Output the (X, Y) coordinate of the center of the cell containing the given text.  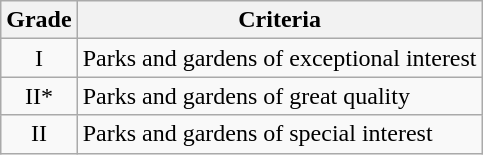
Criteria (280, 20)
II* (39, 96)
II (39, 134)
Parks and gardens of special interest (280, 134)
Parks and gardens of great quality (280, 96)
I (39, 58)
Grade (39, 20)
Parks and gardens of exceptional interest (280, 58)
